Output the (X, Y) coordinate of the center of the cell containing the given text.  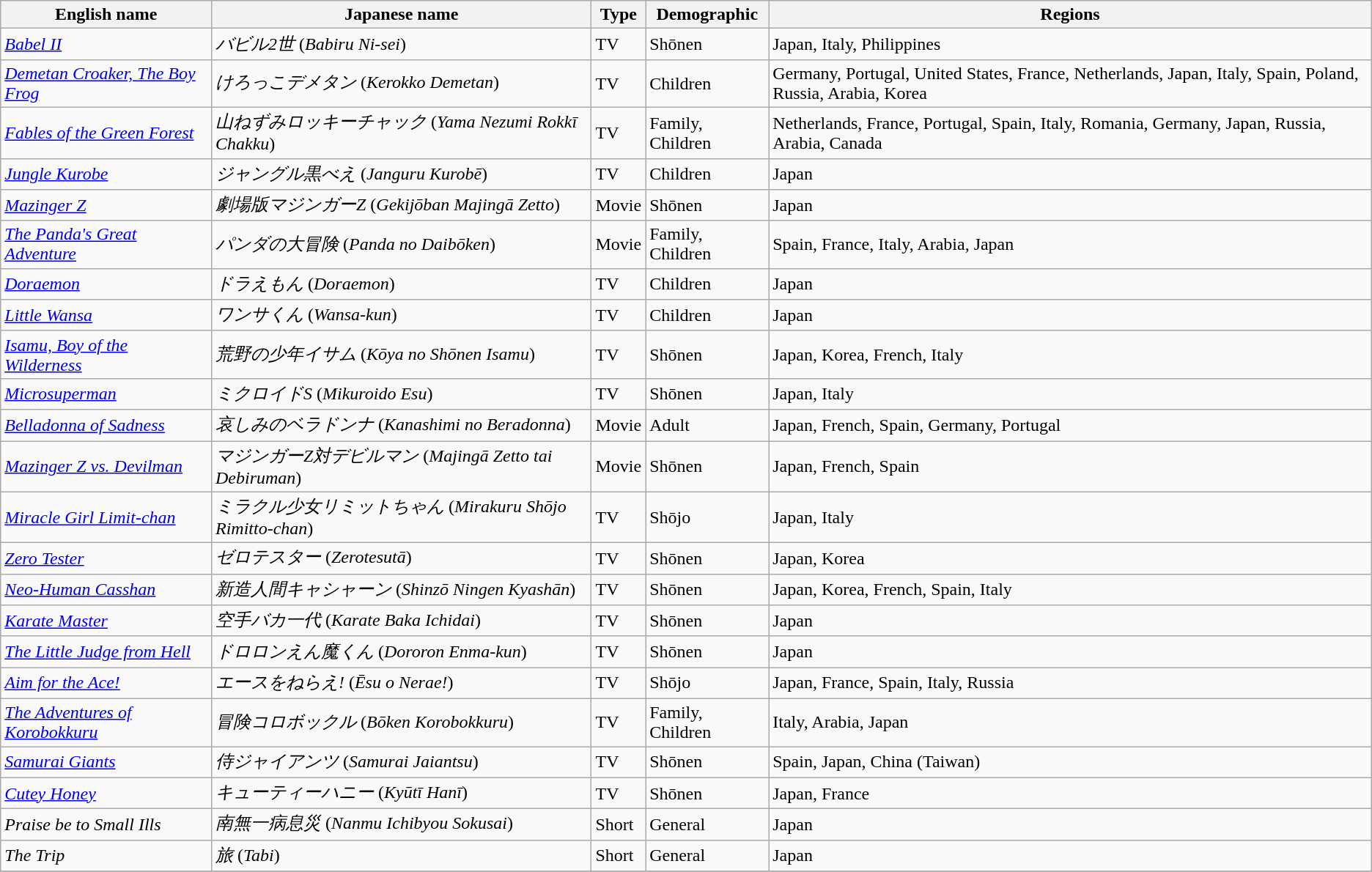
Japan, Korea, French, Italy (1070, 355)
冒険コロボックル (Bōken Korobokkuru) (402, 723)
ゼロテスター (Zerotesutā) (402, 558)
Isamu, Boy of the Wilderness (106, 355)
ドロロンえん魔くん (Dororon Enma-kun) (402, 652)
Jungle Kurobe (106, 174)
Japan, French, Spain (1070, 467)
Belladonna of Sadness (106, 425)
Japan, France, Spain, Italy, Russia (1070, 683)
The Adventures of Korobokkuru (106, 723)
Demetan Croaker, The Boy Frog (106, 84)
Italy, Arabia, Japan (1070, 723)
劇場版マジンガーZ (Gekijōban Majingā Zetto) (402, 205)
Japan, French, Spain, Germany, Portugal (1070, 425)
Spain, Japan, China (Taiwan) (1070, 762)
The Trip (106, 856)
Adult (707, 425)
Japanese name (402, 15)
ミクロイドS (Mikuroido Esu) (402, 394)
Aim for the Ace! (106, 683)
Japan, Korea (1070, 558)
キューティーハニー (Kyūtī Hanī) (402, 793)
Cutey Honey (106, 793)
Karate Master (106, 621)
ミラクル少女リミットちゃん (Mirakuru Shōjo Rimitto-chan) (402, 517)
Microsuperman (106, 394)
マジンガーZ対デビルマン (Majingā Zetto tai Debiruman) (402, 467)
山ねずみロッキーチャック (Yama Nezumi Rokkī Chakku) (402, 133)
ジャングル黒べえ (Janguru Kurobē) (402, 174)
侍ジャイアンツ (Samurai Jaiantsu) (402, 762)
Germany, Portugal, United States, France, Netherlands, Japan, Italy, Spain, Poland, Russia, Arabia, Korea (1070, 84)
Spain, France, Italy, Arabia, Japan (1070, 245)
Zero Tester (106, 558)
Mazinger Z (106, 205)
Neo-Human Casshan (106, 589)
Japan, Italy, Philippines (1070, 44)
Doraemon (106, 284)
Fables of the Green Forest (106, 133)
Demographic (707, 15)
Type (619, 15)
Japan, Korea, French, Spain, Italy (1070, 589)
エースをねらえ! (Ēsu o Nerae!) (402, 683)
Japan, France (1070, 793)
新造人間キャシャーン (Shinzō Ningen Kyashān) (402, 589)
Little Wansa (106, 315)
南無一病息災 (Nanmu Ichibyou Sokusai) (402, 825)
ワンサくん (Wansa-kun) (402, 315)
Netherlands, France, Portugal, Spain, Italy, Romania, Germany, Japan, Russia, Arabia, Canada (1070, 133)
パンダの大冒険 (Panda no Daibōken) (402, 245)
Samurai Giants (106, 762)
バビル2世 (Babiru Ni-sei) (402, 44)
Praise be to Small Ills (106, 825)
Mazinger Z vs. Devilman (106, 467)
Miracle Girl Limit-chan (106, 517)
The Panda's Great Adventure (106, 245)
けろっこデメタン (Kerokko Demetan) (402, 84)
空手バカ一代 (Karate Baka Ichidai) (402, 621)
English name (106, 15)
旅 (Tabi) (402, 856)
Regions (1070, 15)
哀しみのベラドンナ (Kanashimi no Beradonna) (402, 425)
ドラえもん (Doraemon) (402, 284)
荒野の少年イサム (Kōya no Shōnen Isamu) (402, 355)
Babel II (106, 44)
The Little Judge from Hell (106, 652)
